Scan for the cell matching the given text and deliver its [X, Y] coordinate at center. 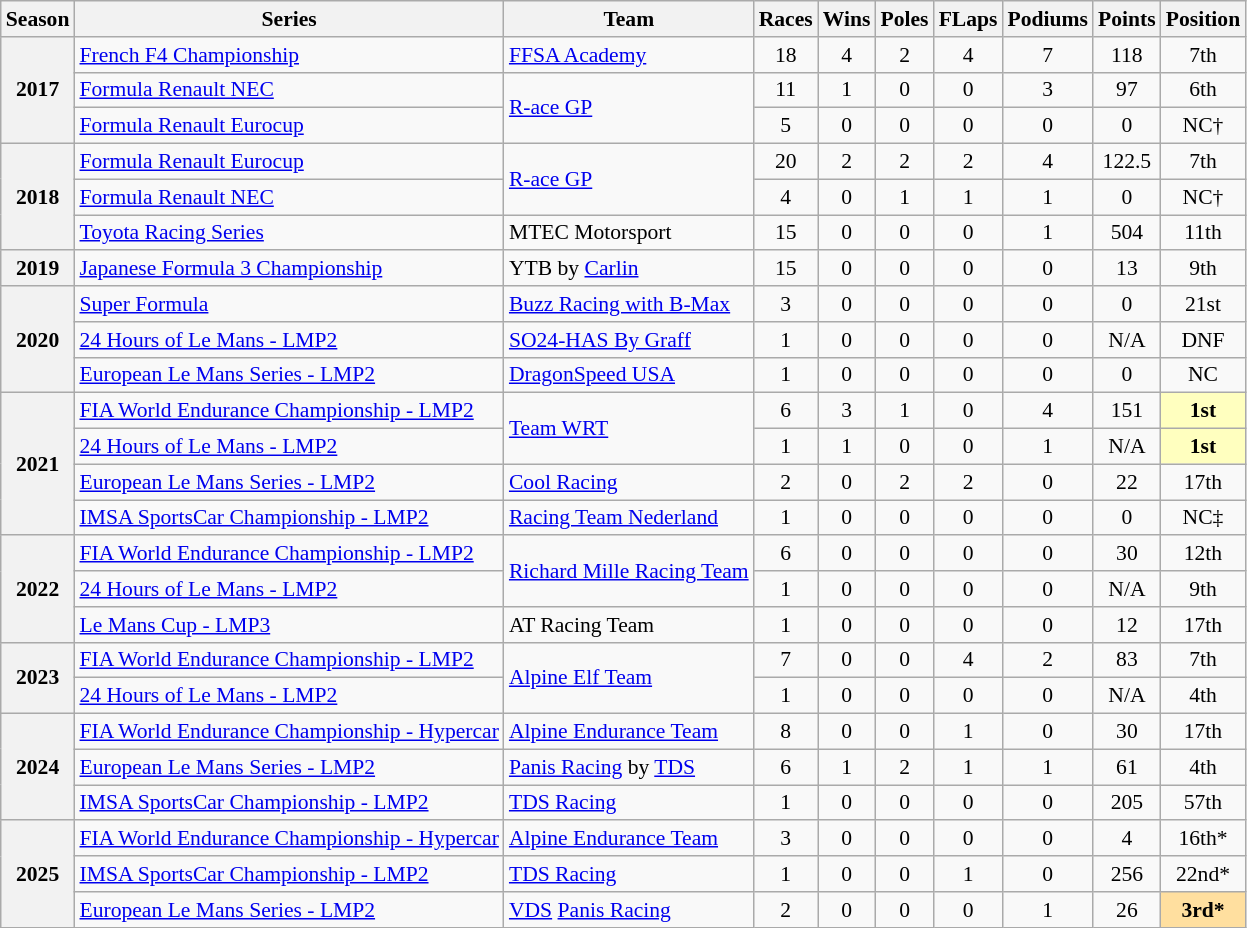
Season [38, 19]
2025 [38, 874]
FFSA Academy [629, 55]
13 [1127, 269]
DNF [1203, 340]
French F4 Championship [288, 55]
26 [1127, 910]
Poles [904, 19]
18 [786, 55]
57th [1203, 803]
Series [288, 19]
Cool Racing [629, 482]
16th* [1203, 839]
3rd* [1203, 910]
22 [1127, 482]
MTEC Motorsport [629, 233]
2020 [38, 340]
AT Racing Team [629, 625]
Position [1203, 19]
Buzz Racing with B-Max [629, 304]
Podiums [1048, 19]
83 [1127, 660]
2021 [38, 464]
SO24-HAS By Graff [629, 340]
DragonSpeed USA [629, 375]
5 [786, 126]
Racing Team Nederland [629, 518]
Super Formula [288, 304]
12 [1127, 625]
YTB by Carlin [629, 269]
11 [786, 90]
20 [786, 162]
2019 [38, 269]
Toyota Racing Series [288, 233]
22nd* [1203, 874]
12th [1203, 554]
504 [1127, 233]
Team WRT [629, 428]
97 [1127, 90]
Richard Mille Racing Team [629, 572]
Races [786, 19]
122.5 [1127, 162]
61 [1127, 767]
NC‡ [1203, 518]
Alpine Elf Team [629, 678]
2022 [38, 590]
Wins [847, 19]
2023 [38, 678]
Points [1127, 19]
NC [1203, 375]
2017 [38, 90]
Le Mans Cup - LMP3 [288, 625]
Team [629, 19]
VDS Panis Racing [629, 910]
Japanese Formula 3 Championship [288, 269]
2018 [38, 198]
8 [786, 732]
21st [1203, 304]
205 [1127, 803]
256 [1127, 874]
118 [1127, 55]
Panis Racing by TDS [629, 767]
11th [1203, 233]
151 [1127, 411]
FLaps [968, 19]
2024 [38, 768]
6th [1203, 90]
